Capture the cell that displays the provided text and extract its [x, y] central coordinate. 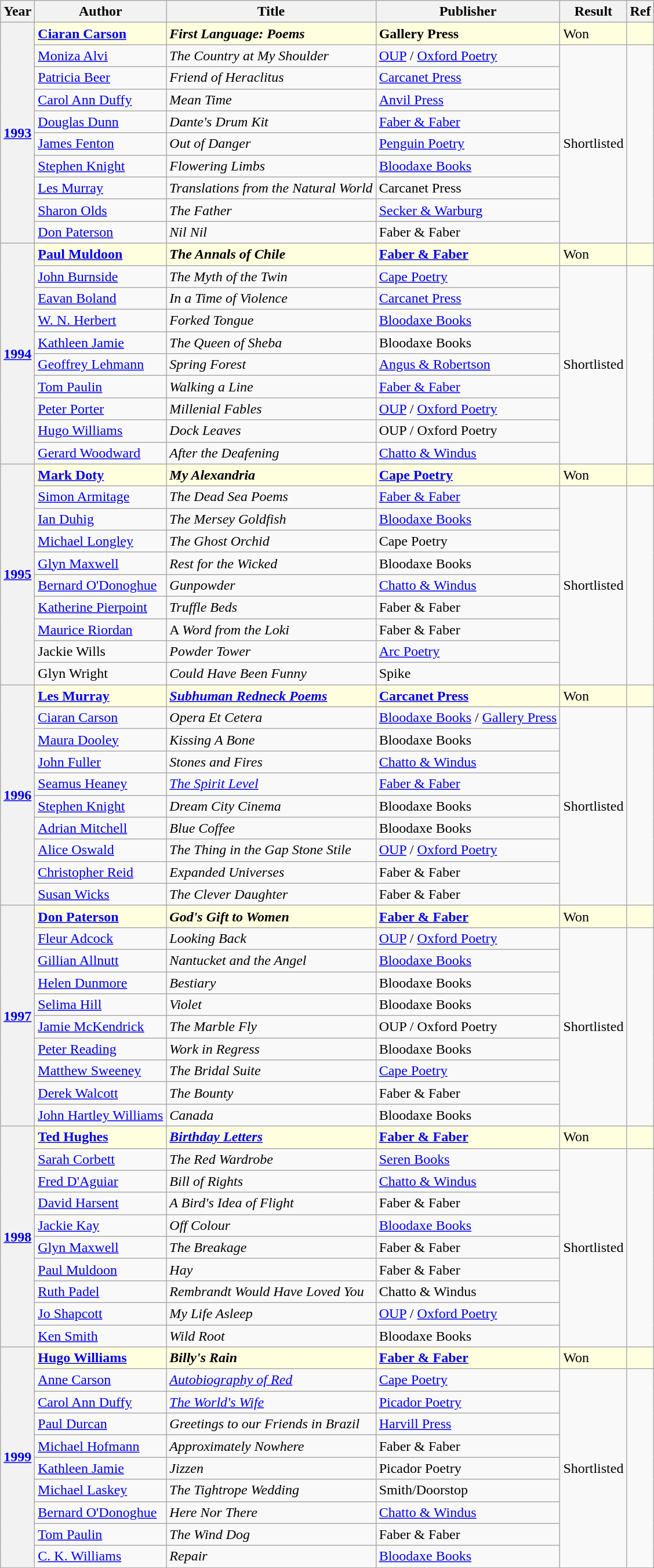
Wild Root [271, 1335]
Matthew Sweeney [101, 1071]
Sharon Olds [101, 210]
Fred D'Aguiar [101, 1181]
Seamus Heaney [101, 784]
Publisher [468, 12]
Simon Armitage [101, 497]
James Fenton [101, 144]
Author [101, 12]
Spike [468, 674]
After the Deafening [271, 453]
Eavan Boland [101, 299]
Dream City Cinema [271, 806]
W. N. Herbert [101, 321]
Angus & Robertson [468, 365]
1999 [17, 1458]
The Ghost Orchid [271, 541]
The Thing in the Gap Stone Stile [271, 850]
The Myth of the Twin [271, 277]
Ken Smith [101, 1335]
The Red Wardrobe [271, 1159]
The Wind Dog [271, 1534]
Looking Back [271, 938]
Jackie Wills [101, 652]
Maura Dooley [101, 740]
John Fuller [101, 762]
The Clever Daughter [271, 894]
Friend of Heraclitus [271, 78]
First Language: Poems [271, 34]
Jackie Kay [101, 1225]
Selima Hill [101, 1005]
Could Have Been Funny [271, 674]
Maurice Riordan [101, 629]
Michael Hofmann [101, 1446]
Bloodaxe Books / Gallery Press [468, 718]
Anvil Press [468, 100]
Forked Tongue [271, 321]
Michael Longley [101, 541]
My Life Asleep [271, 1313]
Douglas Dunn [101, 122]
Secker & Warburg [468, 210]
1994 [17, 354]
Harvill Press [468, 1424]
Ref [640, 12]
Here Nor There [271, 1512]
Peter Reading [101, 1049]
Ted Hughes [101, 1137]
Gerard Woodward [101, 453]
Off Colour [271, 1225]
The Bridal Suite [271, 1071]
Greetings to our Friends in Brazil [271, 1424]
The Dead Sea Poems [271, 497]
Gillian Allnutt [101, 960]
My Alexandria [271, 475]
Rembrandt Would Have Loved You [271, 1291]
David Harsent [101, 1203]
Penguin Poetry [468, 144]
1995 [17, 574]
Billy's Rain [271, 1358]
Alice Oswald [101, 850]
The Breakage [271, 1247]
Truffle Beds [271, 607]
Derek Walcott [101, 1093]
The Bounty [271, 1093]
The World's Wife [271, 1402]
Work in Regress [271, 1049]
John Hartley Williams [101, 1115]
Michael Laskey [101, 1490]
Approximately Nowhere [271, 1446]
Opera Et Cetera [271, 718]
Katherine Pierpoint [101, 607]
1998 [17, 1236]
Hay [271, 1269]
Sarah Corbett [101, 1159]
Powder Tower [271, 652]
Seren Books [468, 1159]
The Tightrope Wedding [271, 1490]
Gallery Press [468, 34]
A Word from the Loki [271, 629]
1997 [17, 1016]
Christopher Reid [101, 872]
Susan Wicks [101, 894]
Jizzen [271, 1468]
Peter Porter [101, 409]
Mean Time [271, 100]
Spring Forest [271, 365]
Geoffrey Lehmann [101, 365]
The Father [271, 210]
Violet [271, 1005]
A Bird's Idea of Flight [271, 1203]
Birthday Letters [271, 1137]
1996 [17, 796]
Title [271, 12]
The Spirit Level [271, 784]
Flowering Limbs [271, 166]
Nantucket and the Angel [271, 960]
In a Time of Violence [271, 299]
Canada [271, 1115]
The Country at My Shoulder [271, 56]
John Burnside [101, 277]
Jamie McKendrick [101, 1027]
1993 [17, 133]
The Mersey Goldfish [271, 519]
Walking a Line [271, 387]
Ruth Padel [101, 1291]
God's Gift to Women [271, 916]
Arc Poetry [468, 652]
Moniza Alvi [101, 56]
Stones and Fires [271, 762]
Patricia Beer [101, 78]
Kissing A Bone [271, 740]
Autobiography of Red [271, 1380]
Bestiary [271, 983]
Translations from the Natural World [271, 188]
Repair [271, 1556]
Smith/Doorstop [468, 1490]
Fleur Adcock [101, 938]
Nil Nil [271, 232]
Glyn Wright [101, 674]
Subhuman Redneck Poems [271, 696]
Helen Dunmore [101, 983]
Expanded Universes [271, 872]
Gunpowder [271, 585]
C. K. Williams [101, 1556]
Year [17, 12]
The Annals of Chile [271, 254]
Paul Durcan [101, 1424]
Adrian Mitchell [101, 828]
Result [594, 12]
Bill of Rights [271, 1181]
Ian Duhig [101, 519]
The Marble Fly [271, 1027]
Out of Danger [271, 144]
The Queen of Sheba [271, 343]
Millenial Fables [271, 409]
Jo Shapcott [101, 1313]
Anne Carson [101, 1380]
Rest for the Wicked [271, 563]
Mark Doty [101, 475]
Dante's Drum Kit [271, 122]
Dock Leaves [271, 431]
Blue Coffee [271, 828]
